Determine the (X, Y) coordinate at the center of the cell enclosing the given text.  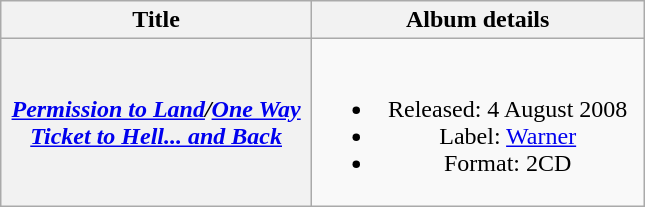
Album details (478, 20)
Title (156, 20)
Released: 4 August 2008Label: WarnerFormat: 2CD (478, 122)
Permission to Land/One Way Ticket to Hell... and Back (156, 122)
